Extract the (X, Y) coordinate from the center of the cell holding the provided text.  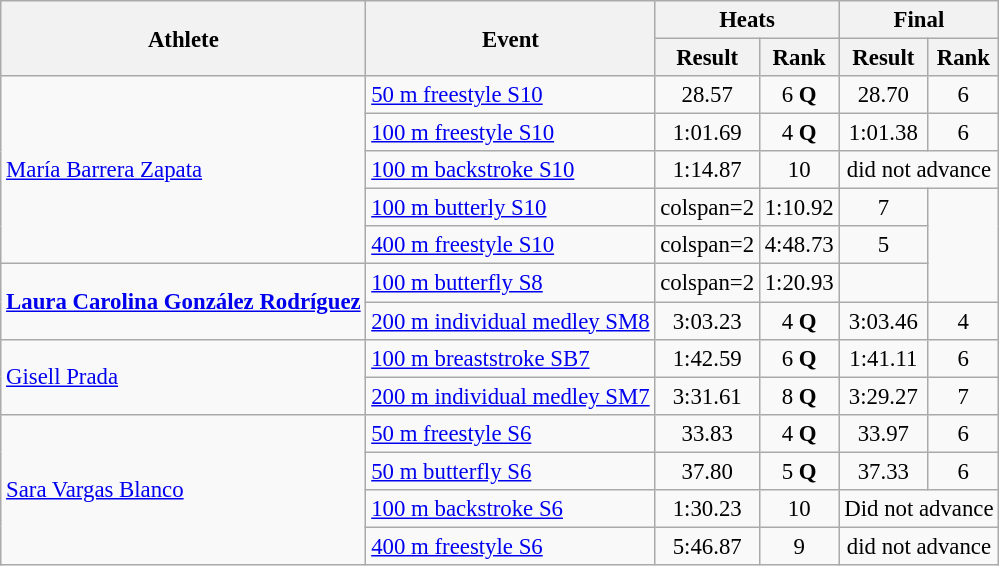
33.83 (707, 433)
37.33 (884, 471)
1:42.59 (707, 358)
1:10.92 (799, 208)
400 m freestyle S6 (510, 546)
100 m backstroke S10 (510, 170)
Laura Carolina González Rodríguez (184, 302)
1:20.93 (799, 283)
100 m butterly S10 (510, 208)
100 m butterfly S8 (510, 283)
33.97 (884, 433)
Did not advance (919, 509)
1:41.11 (884, 358)
1:30.23 (707, 509)
5 Q (799, 471)
4:48.73 (799, 245)
4 (964, 321)
1:01.38 (884, 133)
50 m freestyle S6 (510, 433)
3:29.27 (884, 396)
Event (510, 38)
28.57 (707, 95)
400 m freestyle S10 (510, 245)
9 (799, 546)
100 m breaststroke SB7 (510, 358)
1:14.87 (707, 170)
100 m backstroke S6 (510, 509)
5:46.87 (707, 546)
50 m freestyle S10 (510, 95)
3:03.46 (884, 321)
Athlete (184, 38)
María Barrera Zapata (184, 170)
1:01.69 (707, 133)
3:03.23 (707, 321)
100 m freestyle S10 (510, 133)
200 m individual medley SM7 (510, 396)
Sara Vargas Blanco (184, 489)
37.80 (707, 471)
5 (884, 245)
200 m individual medley SM8 (510, 321)
Final (919, 20)
50 m butterfly S6 (510, 471)
8 Q (799, 396)
Heats (747, 20)
3:31.61 (707, 396)
28.70 (884, 95)
Gisell Prada (184, 376)
